For the text-containing cell, return its midpoint in [X, Y] coordinate format. 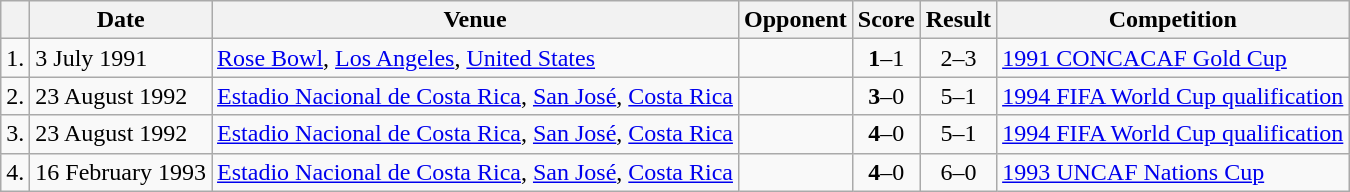
1993 UNCAF Nations Cup [1173, 172]
3. [16, 134]
1–1 [886, 58]
Rose Bowl, Los Angeles, United States [476, 58]
Opponent [795, 20]
Result [958, 20]
Competition [1173, 20]
6–0 [958, 172]
Score [886, 20]
1. [16, 58]
Date [121, 20]
3 July 1991 [121, 58]
3–0 [886, 96]
Venue [476, 20]
2. [16, 96]
2–3 [958, 58]
1991 CONCACAF Gold Cup [1173, 58]
4. [16, 172]
16 February 1993 [121, 172]
